Return the [X, Y] coordinate for the center point of the cell that contains the specified text.  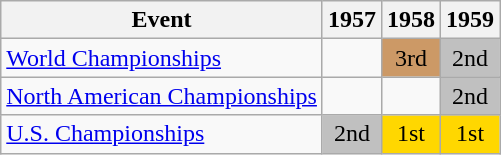
North American Championships [162, 96]
3rd [412, 58]
Event [162, 20]
1959 [470, 20]
World Championships [162, 58]
1958 [412, 20]
U.S. Championships [162, 134]
1957 [352, 20]
